From the cell containing the given text, extract its center point as [x, y] coordinate. 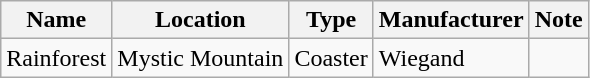
Note [558, 20]
Coaster [331, 58]
Rainforest [56, 58]
Manufacturer [451, 20]
Location [200, 20]
Wiegand [451, 58]
Name [56, 20]
Mystic Mountain [200, 58]
Type [331, 20]
